For the text-containing cell, return its midpoint in [x, y] coordinate format. 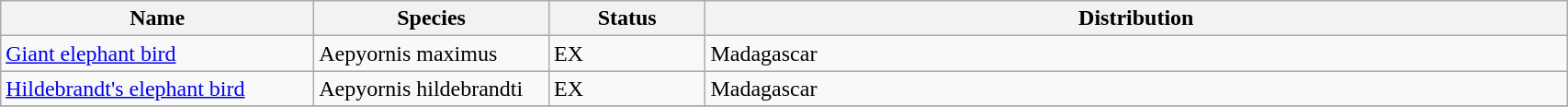
Status [626, 18]
Hildebrandt's elephant bird [158, 89]
Name [158, 18]
Giant elephant bird [158, 53]
Species [432, 18]
Aepyornis maximus [432, 53]
Aepyornis hildebrandti [432, 89]
Distribution [1136, 18]
